Capture the cell that displays the provided text and extract its [X, Y] central coordinate. 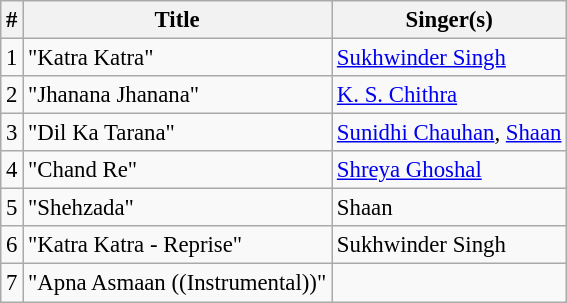
4 [12, 170]
Sunidhi Chauhan, Shaan [450, 133]
"Dil Ka Tarana" [178, 133]
"Chand Re" [178, 170]
2 [12, 95]
"Jhanana Jhanana" [178, 95]
"Apna Asmaan ((Instrumental))" [178, 283]
1 [12, 58]
"Shehzada" [178, 208]
Title [178, 20]
"Katra Katra - Reprise" [178, 245]
K. S. Chithra [450, 95]
3 [12, 133]
Shreya Ghoshal [450, 170]
# [12, 20]
Singer(s) [450, 20]
"Katra Katra" [178, 58]
7 [12, 283]
5 [12, 208]
Shaan [450, 208]
6 [12, 245]
